Provide the [X, Y] coordinate of the cell's center where the given text is located.  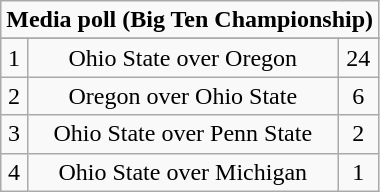
Media poll (Big Ten Championship) [190, 20]
24 [358, 58]
6 [358, 96]
Ohio State over Michigan [182, 172]
Ohio State over Oregon [182, 58]
4 [14, 172]
3 [14, 134]
Oregon over Ohio State [182, 96]
Ohio State over Penn State [182, 134]
